Return (X, Y) of the center of cell containing provided text 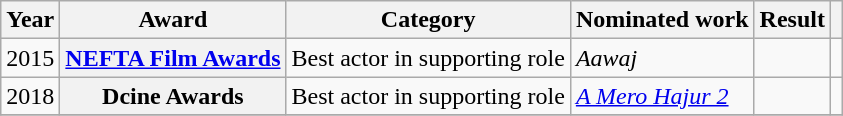
Dcine Awards (173, 96)
NEFTA Film Awards (173, 58)
Year (30, 20)
Nominated work (662, 20)
A Mero Hajur 2 (662, 96)
Result (792, 20)
Category (428, 20)
Award (173, 20)
2018 (30, 96)
2015 (30, 58)
Aawaj (662, 58)
